Provide the (X, Y) coordinate of the cell's center where the given text is located.  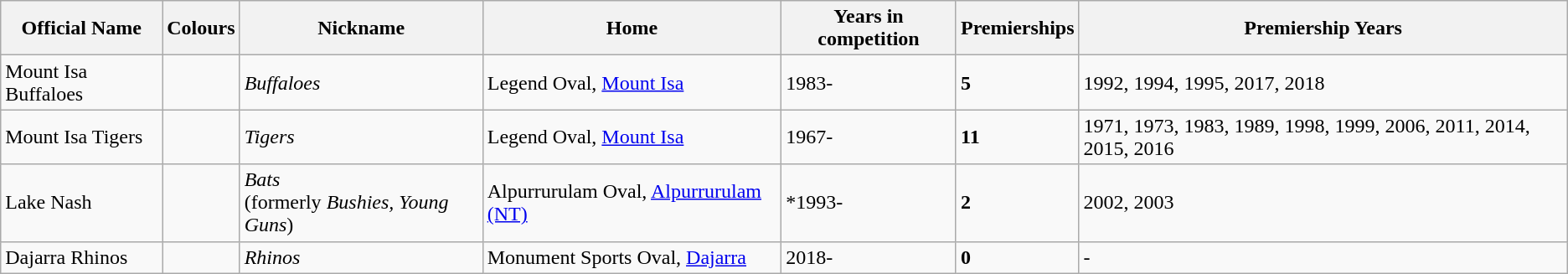
Buffaloes (361, 82)
Nickname (361, 28)
2002, 2003 (1323, 203)
Monument Sports Oval, Dajarra (632, 257)
0 (1017, 257)
11 (1017, 137)
Years in competition (869, 28)
Mount Isa Tigers (82, 137)
Premierships (1017, 28)
Mount Isa Buffaloes (82, 82)
Colours (201, 28)
- (1323, 257)
2 (1017, 203)
1971, 1973, 1983, 1989, 1998, 1999, 2006, 2011, 2014, 2015, 2016 (1323, 137)
Premiership Years (1323, 28)
5 (1017, 82)
Alpurrurulam Oval, Alpurrurulam (NT) (632, 203)
1992, 1994, 1995, 2017, 2018 (1323, 82)
Lake Nash (82, 203)
1967- (869, 137)
*1993- (869, 203)
Tigers (361, 137)
2018- (869, 257)
1983- (869, 82)
Home (632, 28)
Official Name (82, 28)
Bats(formerly Bushies, Young Guns) (361, 203)
Rhinos (361, 257)
Dajarra Rhinos (82, 257)
